Output the (X, Y) coordinate of the center of the cell containing the given text.  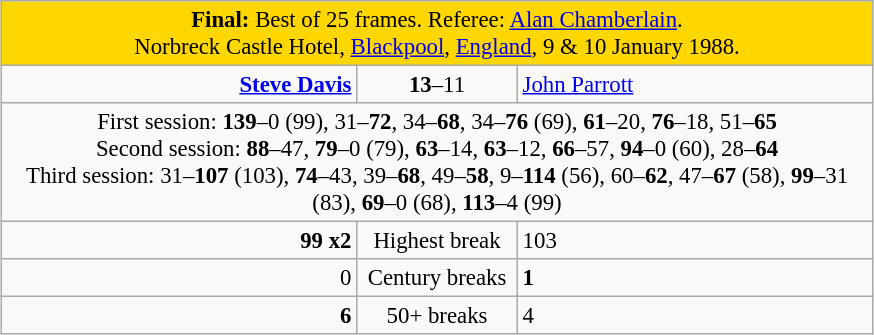
Century breaks (438, 278)
13–11 (438, 85)
50+ breaks (438, 316)
6 (179, 316)
103 (695, 241)
4 (695, 316)
John Parrott (695, 85)
Highest break (438, 241)
Steve Davis (179, 85)
1 (695, 278)
99 x2 (179, 241)
Final: Best of 25 frames. Referee: Alan Chamberlain. Norbreck Castle Hotel, Blackpool, England, 9 & 10 January 1988. (437, 34)
0 (179, 278)
